Output the [X, Y] coordinate of the center of the cell containing the given text.  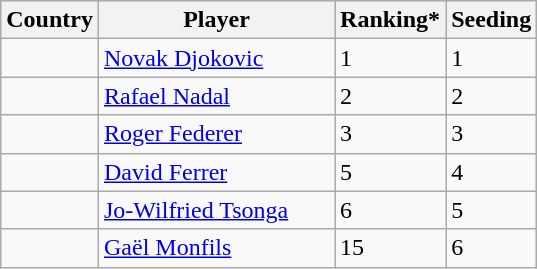
4 [492, 172]
Ranking* [390, 20]
David Ferrer [216, 172]
Rafael Nadal [216, 96]
Novak Djokovic [216, 58]
Country [50, 20]
Player [216, 20]
15 [390, 248]
Jo-Wilfried Tsonga [216, 210]
Gaël Monfils [216, 248]
Roger Federer [216, 134]
Seeding [492, 20]
